Identify which cell holds the provided text, then report its (X, Y) central coordinate. 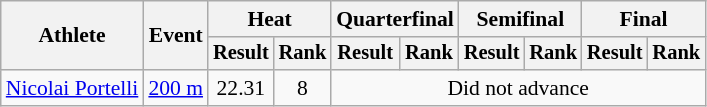
Did not advance (518, 88)
Quarterfinal (395, 19)
Event (176, 36)
Semifinal (520, 19)
8 (303, 88)
Nicolai Portelli (72, 88)
Athlete (72, 36)
200 m (176, 88)
22.31 (241, 88)
Heat (270, 19)
Final (644, 19)
